Return the [X, Y] coordinate for the center point of the cell that contains the specified text.  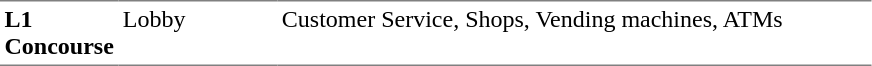
Customer Service, Shops, Vending machines, ATMs [574, 33]
Lobby [198, 33]
L1Concourse [59, 33]
